From the cell containing the given text, extract its center point as [x, y] coordinate. 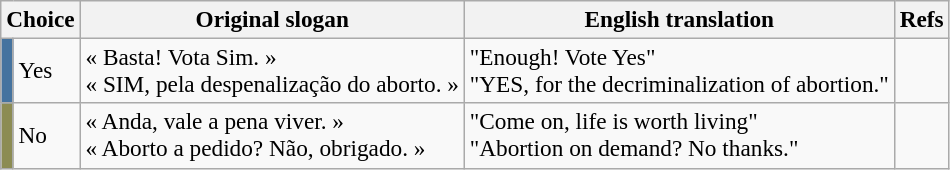
Refs [922, 19]
"Come on, life is worth living""Abortion on demand? No thanks." [679, 136]
« Anda, vale a pena viver. »« Aborto a pedido? Não, obrigado. » [272, 136]
No [46, 136]
Original slogan [272, 19]
"Enough! Vote Yes""YES, for the decriminalization of abortion." [679, 70]
« Basta! Vota Sim. »« SIM, pela despenalização do aborto. » [272, 70]
Yes [46, 70]
English translation [679, 19]
Choice [40, 19]
